Output the [x, y] coordinate of the center of the cell containing the given text.  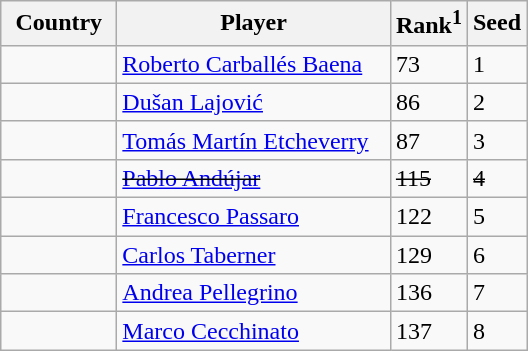
4 [496, 178]
87 [428, 140]
8 [496, 331]
Carlos Taberner [254, 255]
Country [59, 24]
Marco Cecchinato [254, 331]
73 [428, 64]
137 [428, 331]
5 [496, 217]
Seed [496, 24]
136 [428, 293]
2 [496, 102]
122 [428, 217]
Dušan Lajović [254, 102]
Pablo Andújar [254, 178]
Francesco Passaro [254, 217]
3 [496, 140]
7 [496, 293]
Roberto Carballés Baena [254, 64]
115 [428, 178]
Player [254, 24]
Tomás Martín Etcheverry [254, 140]
1 [496, 64]
129 [428, 255]
86 [428, 102]
Andrea Pellegrino [254, 293]
Rank1 [428, 24]
6 [496, 255]
